Determine the [X, Y] coordinate at the center of the cell enclosing the given text.  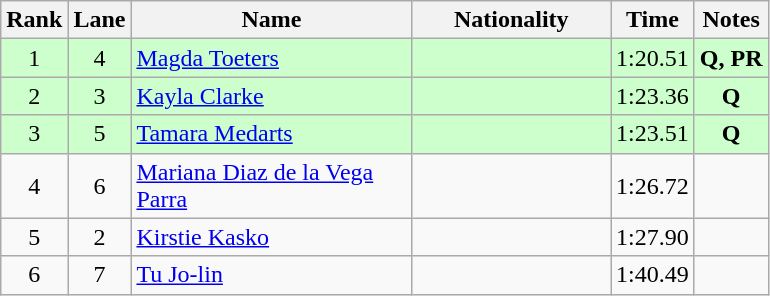
1:26.72 [653, 186]
Tu Jo-lin [272, 275]
Notes [731, 20]
Lane [100, 20]
7 [100, 275]
1:23.36 [653, 96]
Magda Toeters [272, 58]
1:27.90 [653, 237]
Kayla Clarke [272, 96]
1:20.51 [653, 58]
Kirstie Kasko [272, 237]
Tamara Medarts [272, 134]
Nationality [512, 20]
1:23.51 [653, 134]
Mariana Diaz de la Vega Parra [272, 186]
Q, PR [731, 58]
Name [272, 20]
Time [653, 20]
1 [34, 58]
1:40.49 [653, 275]
Rank [34, 20]
